Identify which cell holds the provided text, then report its [x, y] central coordinate. 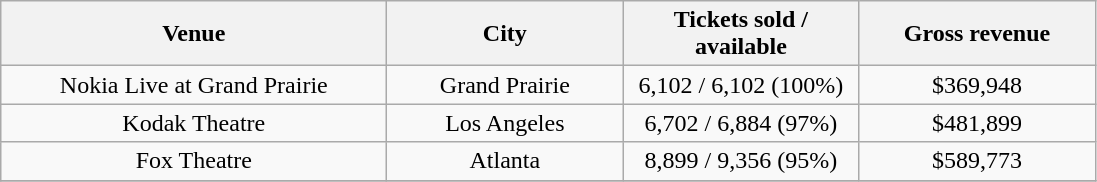
8,899 / 9,356 (95%) [741, 161]
Tickets sold / available [741, 34]
$589,773 [977, 161]
Venue [194, 34]
Grand Prairie [505, 85]
Fox Theatre [194, 161]
6,102 / 6,102 (100%) [741, 85]
Kodak Theatre [194, 123]
Los Angeles [505, 123]
Nokia Live at Grand Prairie [194, 85]
Gross revenue [977, 34]
6,702 / 6,884 (97%) [741, 123]
City [505, 34]
$481,899 [977, 123]
Atlanta [505, 161]
$369,948 [977, 85]
